From the cell containing the given text, extract its center point as [X, Y] coordinate. 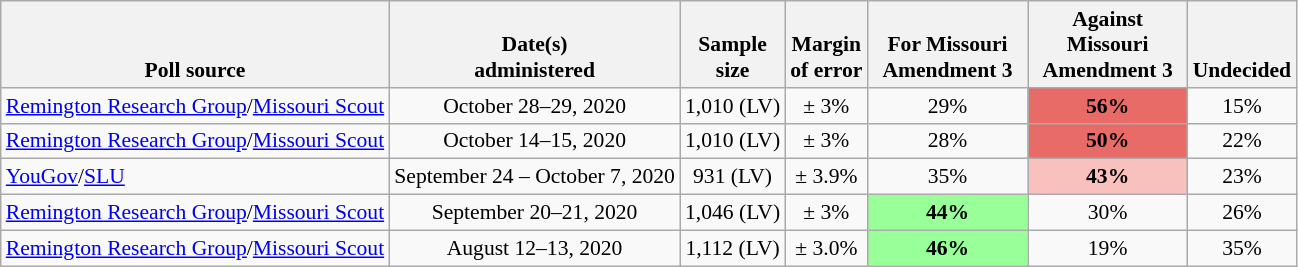
43% [1108, 177]
September 24 – October 7, 2020 [534, 177]
August 12–13, 2020 [534, 248]
15% [1242, 106]
October 14–15, 2020 [534, 141]
September 20–21, 2020 [534, 213]
YouGov/SLU [195, 177]
± 3.0% [826, 248]
Undecided [1242, 44]
26% [1242, 213]
1,112 (LV) [732, 248]
1,046 (LV) [732, 213]
19% [1108, 248]
Against Missouri Amendment 3 [1108, 44]
Samplesize [732, 44]
Poll source [195, 44]
Marginof error [826, 44]
29% [947, 106]
30% [1108, 213]
44% [947, 213]
22% [1242, 141]
October 28–29, 2020 [534, 106]
23% [1242, 177]
56% [1108, 106]
50% [1108, 141]
46% [947, 248]
Date(s)administered [534, 44]
931 (LV) [732, 177]
± 3.9% [826, 177]
For Missouri Amendment 3 [947, 44]
28% [947, 141]
